Detect which cell encompasses the target text, then output its [X, Y] center coordinate. 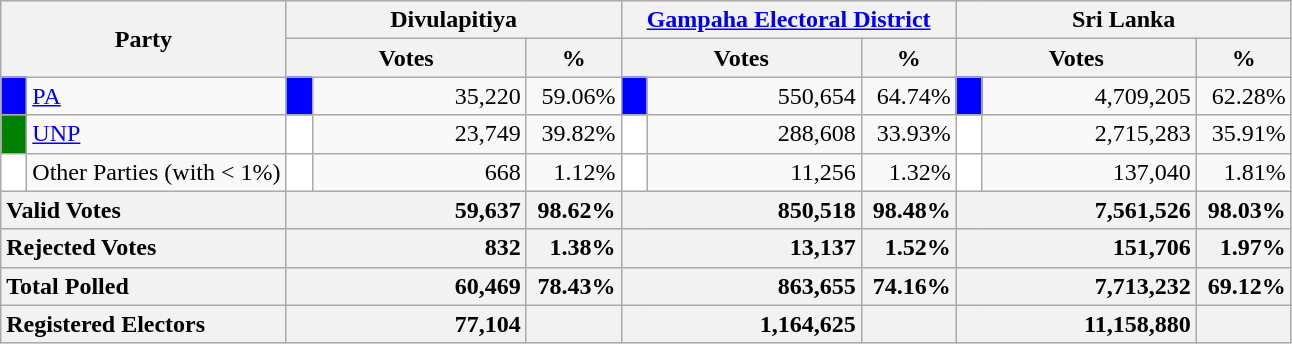
33.93% [908, 134]
Registered Electors [144, 324]
Divulapitiya [454, 20]
Total Polled [144, 286]
60,469 [406, 286]
Gampaha Electoral District [788, 20]
11,256 [754, 172]
151,706 [1076, 248]
1,164,625 [741, 324]
98.03% [1244, 210]
69.12% [1244, 286]
Rejected Votes [144, 248]
550,654 [754, 96]
35.91% [1244, 134]
11,158,880 [1076, 324]
Valid Votes [144, 210]
4,709,205 [1089, 96]
39.82% [574, 134]
863,655 [741, 286]
7,561,526 [1076, 210]
1.97% [1244, 248]
98.62% [574, 210]
1.38% [574, 248]
59,637 [406, 210]
288,608 [754, 134]
74.16% [908, 286]
77,104 [406, 324]
23,749 [419, 134]
668 [419, 172]
7,713,232 [1076, 286]
850,518 [741, 210]
1.32% [908, 172]
78.43% [574, 286]
832 [406, 248]
1.52% [908, 248]
64.74% [908, 96]
Party [144, 39]
1.12% [574, 172]
PA [156, 96]
1.81% [1244, 172]
59.06% [574, 96]
Other Parties (with < 1%) [156, 172]
Sri Lanka [1124, 20]
98.48% [908, 210]
2,715,283 [1089, 134]
UNP [156, 134]
13,137 [741, 248]
35,220 [419, 96]
137,040 [1089, 172]
62.28% [1244, 96]
